Capture the cell that displays the provided text and extract its (X, Y) central coordinate. 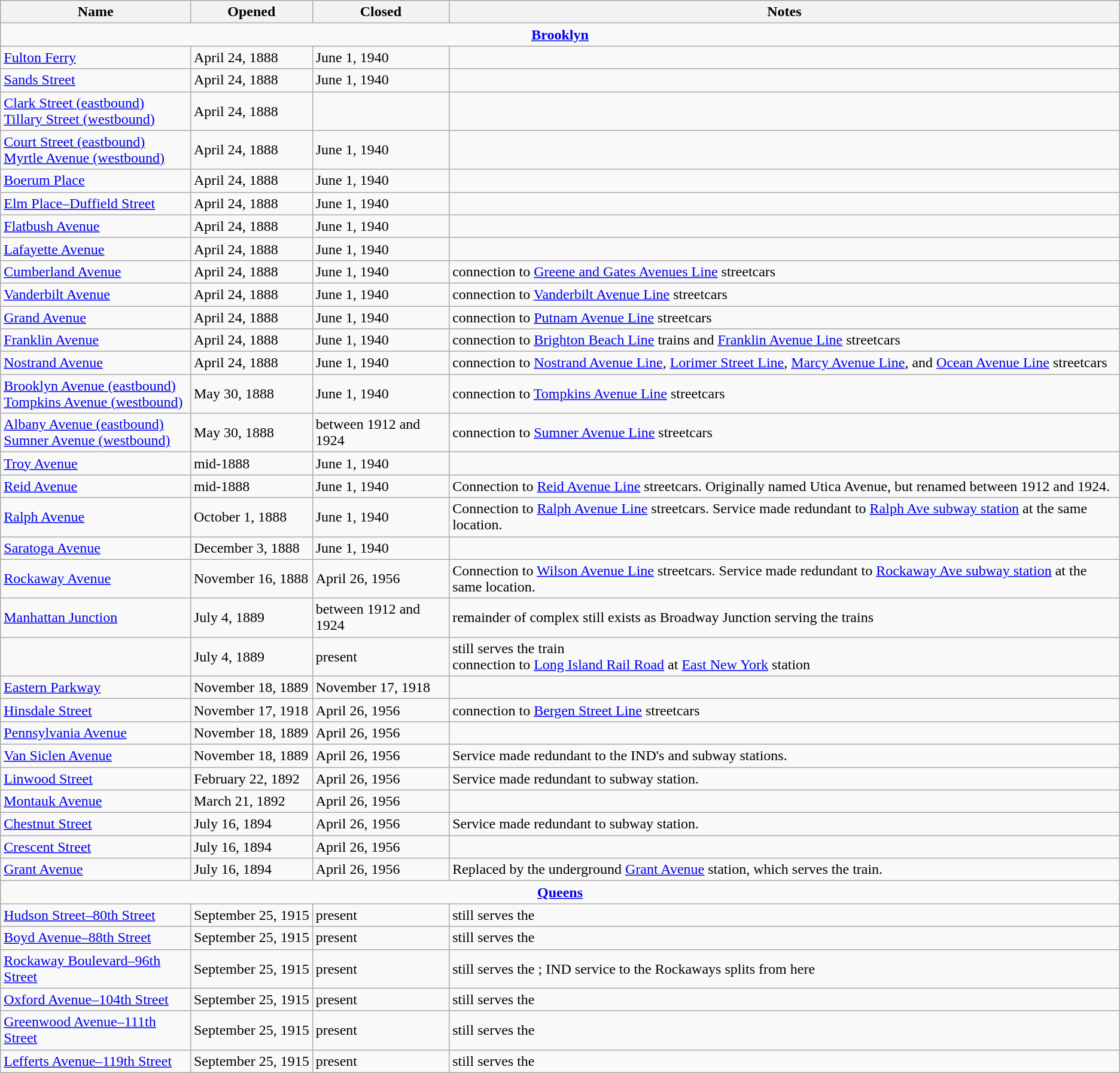
Connection to Reid Avenue Line streetcars. Originally named Utica Avenue, but renamed between 1912 and 1924. (785, 486)
Crescent Street (96, 847)
still serves the ; IND service to the Rockaways splits from here (785, 969)
Ralph Avenue (96, 517)
Grand Avenue (96, 318)
Albany Avenue (eastbound)Sumner Avenue (westbound) (96, 433)
Boerum Place (96, 181)
remainder of complex still exists as Broadway Junction serving the trains (785, 617)
Linwood Street (96, 778)
Name (96, 12)
Lefferts Avenue–119th Street (96, 1061)
Nostrand Avenue (96, 363)
connection to Sumner Avenue Line streetcars (785, 433)
Elm Place–Duffield Street (96, 203)
Franklin Avenue (96, 340)
Oxford Avenue–104th Street (96, 999)
Clark Street (eastbound)Tillary Street (westbound) (96, 111)
Troy Avenue (96, 464)
Opened (251, 12)
still serves the trainconnection to Long Island Rail Road at East New York station (785, 657)
Saratoga Avenue (96, 548)
Hudson Street–80th Street (96, 915)
Hinsdale Street (96, 710)
Rockaway Avenue (96, 579)
connection to Nostrand Avenue Line, Lorimer Street Line, Marcy Avenue Line, and Ocean Avenue Line streetcars (785, 363)
Court Street (eastbound)Myrtle Avenue (westbound) (96, 150)
Eastern Parkway (96, 687)
Montauk Avenue (96, 801)
March 21, 1892 (251, 801)
Vanderbilt Avenue (96, 294)
Connection to Ralph Avenue Line streetcars. Service made redundant to Ralph Ave subway station at the same location. (785, 517)
Brooklyn (560, 35)
November 16, 1888 (251, 579)
Chestnut Street (96, 824)
Van Siclen Avenue (96, 755)
Connection to Wilson Avenue Line streetcars. Service made redundant to Rockaway Ave subway station at the same location. (785, 579)
Fulton Ferry (96, 57)
connection to Brighton Beach Line trains and Franklin Avenue Line streetcars (785, 340)
Service made redundant to the IND's and subway stations. (785, 755)
Rockaway Boulevard–96th Street (96, 969)
Cumberland Avenue (96, 272)
Brooklyn Avenue (eastbound)Tompkins Avenue (westbound) (96, 394)
Reid Avenue (96, 486)
connection to Putnam Avenue Line streetcars (785, 318)
Lafayette Avenue (96, 249)
connection to Tompkins Avenue Line streetcars (785, 394)
connection to Vanderbilt Avenue Line streetcars (785, 294)
Grant Avenue (96, 870)
connection to Bergen Street Line streetcars (785, 710)
Replaced by the underground Grant Avenue station, which serves the train. (785, 870)
Pennsylvania Avenue (96, 733)
December 3, 1888 (251, 548)
Manhattan Junction (96, 617)
February 22, 1892 (251, 778)
Flatbush Avenue (96, 226)
Closed (381, 12)
Queens (560, 892)
Greenwood Avenue–111th Street (96, 1030)
connection to Greene and Gates Avenues Line streetcars (785, 272)
Boyd Avenue–88th Street (96, 938)
Notes (785, 12)
Sands Street (96, 80)
October 1, 1888 (251, 517)
